Identify which cell holds the provided text, then report its [x, y] central coordinate. 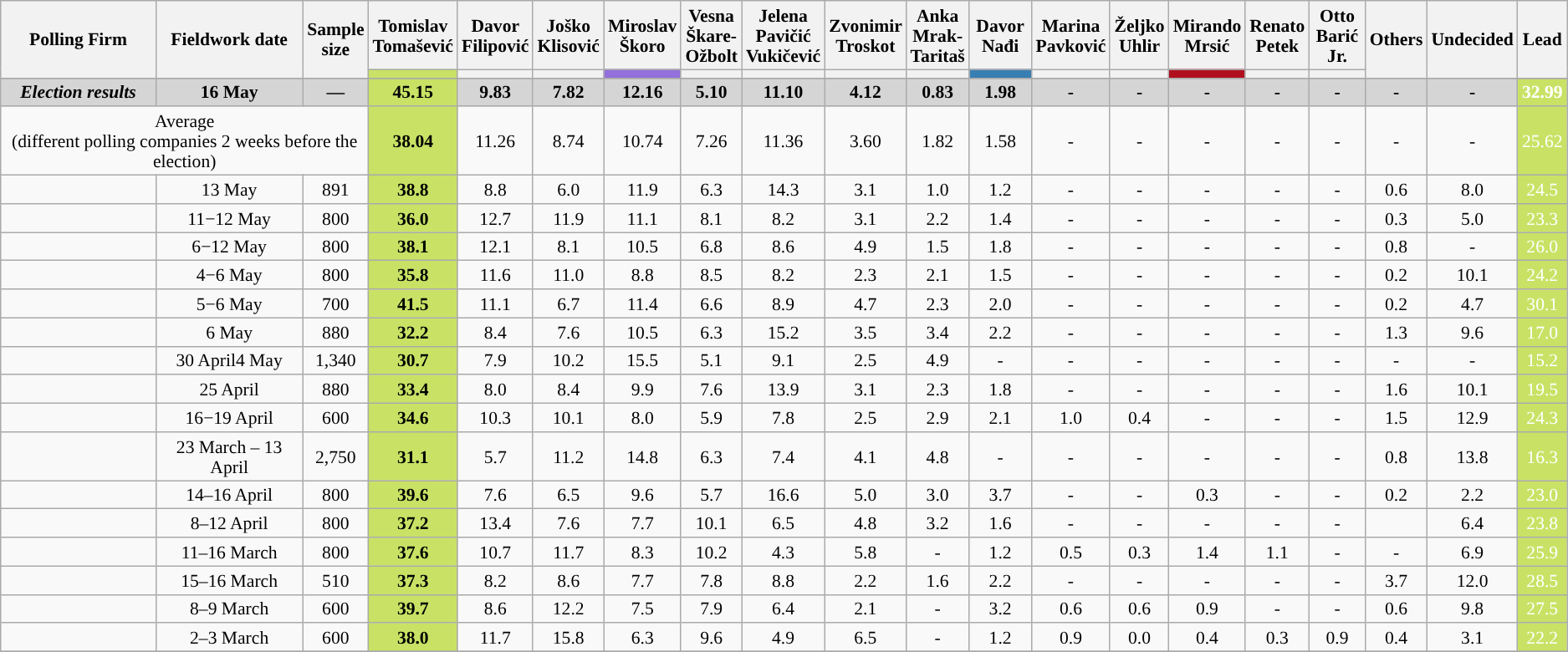
Tomislav Tomašević [413, 35]
30.7 [413, 360]
39.7 [413, 609]
39.6 [413, 495]
38.1 [413, 247]
2,750 [335, 456]
1,340 [335, 360]
10.7 [495, 552]
27.5 [1542, 609]
— [335, 92]
8–12 April [229, 523]
1.3 [1397, 332]
3.5 [865, 332]
9.1 [783, 360]
891 [335, 190]
2.9 [937, 418]
25.9 [1542, 552]
24.2 [1542, 275]
700 [335, 303]
6.0 [568, 190]
7.5 [642, 609]
19.5 [1542, 390]
8.5 [711, 275]
0.0 [1139, 638]
3.60 [865, 141]
6.7 [568, 303]
Average(different polling companies 2 weeks before the election) [185, 141]
5.8 [865, 552]
Lead [1542, 39]
5.9 [711, 418]
9.8 [1472, 609]
24.3 [1542, 418]
45.15 [413, 92]
11.26 [495, 141]
Election results [79, 92]
5.10 [711, 92]
6.6 [711, 303]
23 March – 13 April [229, 456]
13 May [229, 190]
9.83 [495, 92]
Željko Uhlir [1139, 35]
25.62 [1542, 141]
Jelena Pavičić Vukičević [783, 35]
23.0 [1542, 495]
Otto Barić Jr. [1336, 35]
38.8 [413, 190]
Davor Filipović [495, 35]
8–9 March [229, 609]
1.98 [1000, 92]
12.1 [495, 247]
6 May [229, 332]
11.2 [568, 456]
32.2 [413, 332]
3.4 [937, 332]
11–16 March [229, 552]
23.8 [1542, 523]
Davor Nađi [1000, 35]
11.4 [642, 303]
12.16 [642, 92]
Sample size [335, 39]
11.10 [783, 92]
28.5 [1542, 580]
510 [335, 580]
15.5 [642, 360]
14–16 April [229, 495]
34.6 [413, 418]
Undecided [1472, 39]
12.9 [1472, 418]
1.1 [1277, 552]
11−12 May [229, 218]
5−6 May [229, 303]
32.99 [1542, 92]
4.12 [865, 92]
38.0 [413, 638]
12.7 [495, 218]
1.58 [1000, 141]
10.74 [642, 141]
0.83 [937, 92]
13.8 [1472, 456]
35.8 [413, 275]
12.0 [1472, 580]
26.0 [1542, 247]
16 May [229, 92]
25 April [229, 390]
4.3 [783, 552]
15–16 March [229, 580]
Anka Mrak-Taritaš [937, 35]
Fieldwork date [229, 39]
1.82 [937, 141]
Others [1397, 39]
14.8 [642, 456]
11.6 [495, 275]
37.6 [413, 552]
8.3 [642, 552]
Marina Pavković [1070, 35]
33.4 [413, 390]
10.3 [495, 418]
8.9 [783, 303]
2.0 [1000, 303]
7.26 [711, 141]
22.2 [1542, 638]
11.0 [568, 275]
2–3 March [229, 638]
14.3 [783, 190]
Renato Petek [1277, 35]
4−6 May [229, 275]
Joško Klisović [568, 35]
Zvonimir Troskot [865, 35]
11.36 [783, 141]
6.9 [1472, 552]
12.2 [568, 609]
24.5 [1542, 190]
3.0 [937, 495]
37.2 [413, 523]
Mirando Mrsić [1208, 35]
41.5 [413, 303]
13.4 [495, 523]
23.3 [1542, 218]
Vesna Škare-Ožbolt [711, 35]
6.8 [711, 247]
8.74 [568, 141]
36.0 [413, 218]
6−12 May [229, 247]
7.4 [783, 456]
4.1 [865, 456]
37.3 [413, 580]
16−19 April [229, 418]
9.9 [642, 390]
17.0 [1542, 332]
15.8 [568, 638]
13.9 [783, 390]
38.04 [413, 141]
30.1 [1542, 303]
31.1 [413, 456]
Polling Firm [79, 39]
16.6 [783, 495]
Miroslav Škoro [642, 35]
5.1 [711, 360]
30 April4 May [229, 360]
16.3 [1542, 456]
0.5 [1070, 552]
7.82 [568, 92]
